Scan for the cell matching the given text and deliver its [X, Y] coordinate at center. 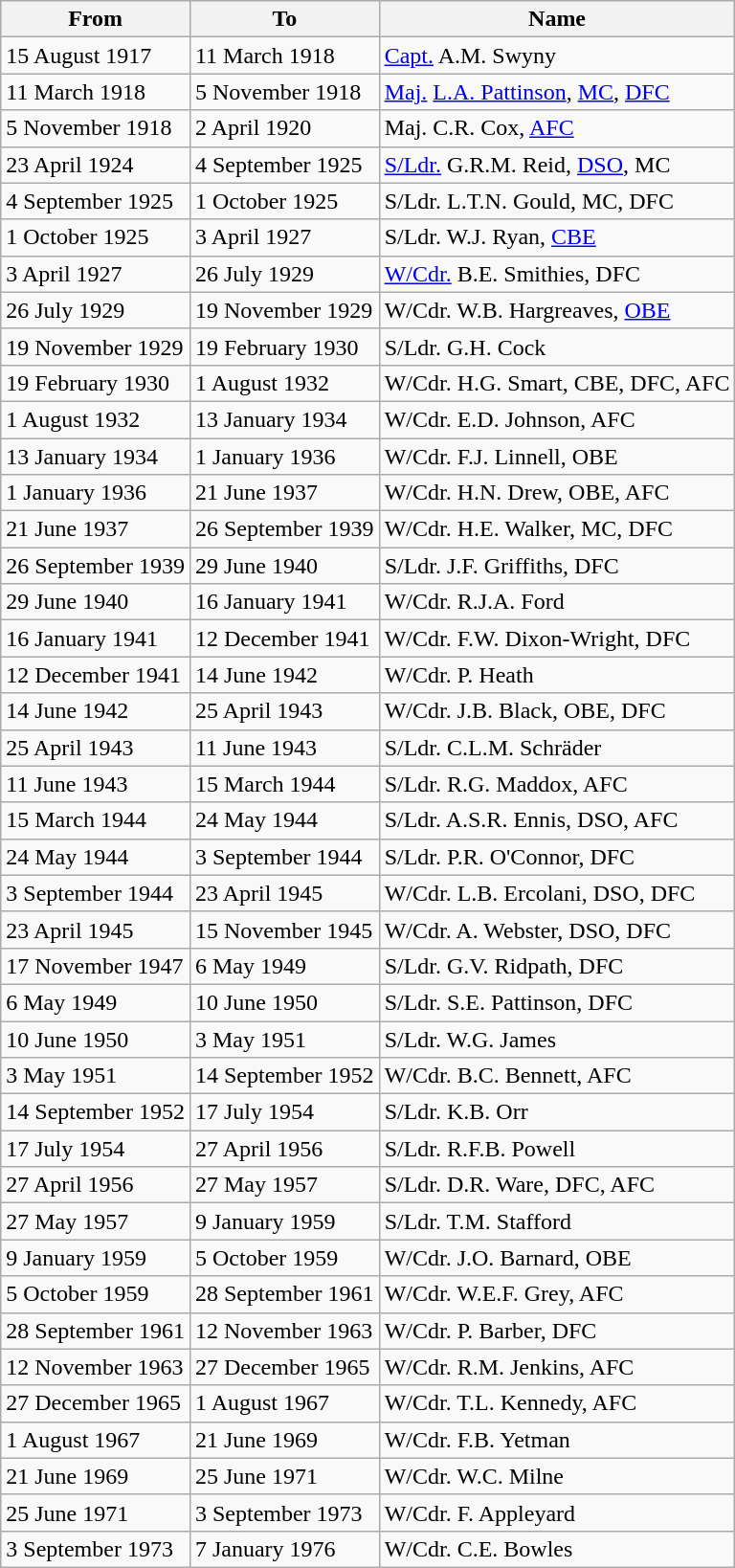
S/Ldr. A.S.R. Ennis, DSO, AFC [557, 820]
W/Cdr. W.B. Hargreaves, OBE [557, 310]
W/Cdr. J.B. Black, OBE, DFC [557, 711]
S/Ldr. C.L.M. Schräder [557, 748]
S/Ldr. G.H. Cock [557, 347]
S/Ldr. W.G. James [557, 1039]
S/Ldr. W.J. Ryan, CBE [557, 237]
17 November 1947 [96, 966]
S/Ldr. G.R.M. Reid, DSO, MC [557, 165]
W/Cdr. C.E. Bowles [557, 1549]
W/Cdr. T.L. Kennedy, AFC [557, 1403]
23 April 1924 [96, 165]
W/Cdr. P. Heath [557, 675]
W/Cdr. F.J. Linnell, OBE [557, 457]
S/Ldr. R.G. Maddox, AFC [557, 784]
Name [557, 19]
S/Ldr. D.R. Ware, DFC, AFC [557, 1185]
S/Ldr. S.E. Pattinson, DFC [557, 1002]
S/Ldr. P.R. O'Connor, DFC [557, 857]
W/Cdr. H.N. Drew, OBE, AFC [557, 493]
W/Cdr. F. Appleyard [557, 1512]
W/Cdr. H.G. Smart, CBE, DFC, AFC [557, 383]
W/Cdr. H.E. Walker, MC, DFC [557, 529]
From [96, 19]
7 January 1976 [284, 1549]
S/Ldr. G.V. Ridpath, DFC [557, 966]
W/Cdr. W.C. Milne [557, 1476]
S/Ldr. T.M. Stafford [557, 1221]
To [284, 19]
2 April 1920 [284, 128]
W/Cdr. B.E. Smithies, DFC [557, 274]
W/Cdr. J.O. Barnard, OBE [557, 1258]
S/Ldr. R.F.B. Powell [557, 1149]
W/Cdr. R.J.A. Ford [557, 602]
W/Cdr. E.D. Johnson, AFC [557, 419]
W/Cdr. R.M. Jenkins, AFC [557, 1367]
W/Cdr. L.B. Ercolani, DSO, DFC [557, 893]
W/Cdr. F.B. Yetman [557, 1440]
Maj. L.A. Pattinson, MC, DFC [557, 92]
Maj. C.R. Cox, AFC [557, 128]
W/Cdr. A. Webster, DSO, DFC [557, 930]
S/Ldr. L.T.N. Gould, MC, DFC [557, 201]
15 August 1917 [96, 56]
W/Cdr. F.W. Dixon-Wright, DFC [557, 638]
Capt. A.M. Swyny [557, 56]
S/Ldr. J.F. Griffiths, DFC [557, 566]
W/Cdr. W.E.F. Grey, AFC [557, 1294]
W/Cdr. P. Barber, DFC [557, 1331]
W/Cdr. B.C. Bennett, AFC [557, 1076]
15 November 1945 [284, 930]
S/Ldr. K.B. Orr [557, 1112]
